For the text-containing cell, return its midpoint in [X, Y] coordinate format. 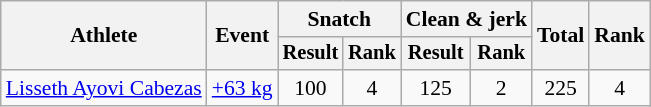
100 [311, 88]
Snatch [340, 19]
225 [560, 88]
Clean & jerk [466, 19]
Lisseth Ayovi Cabezas [104, 88]
+63 kg [242, 88]
Athlete [104, 36]
Event [242, 36]
Total [560, 36]
2 [502, 88]
125 [436, 88]
